Search for the cell housing the specified text and yield its [x, y] center coordinate. 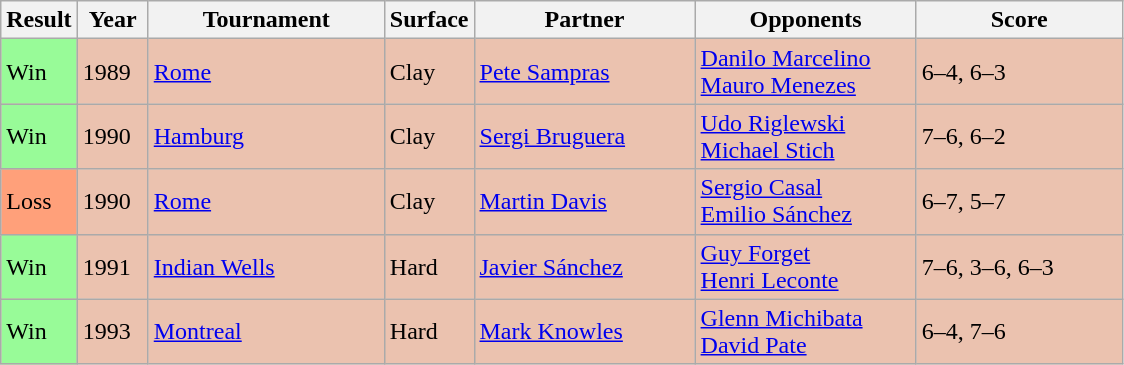
Danilo Marcelino Mauro Menezes [806, 72]
Opponents [806, 20]
1991 [112, 266]
Surface [429, 20]
7–6, 6–2 [1019, 136]
Tournament [266, 20]
Montreal [266, 332]
7–6, 3–6, 6–3 [1019, 266]
6–4, 6–3 [1019, 72]
Martin Davis [584, 202]
Javier Sánchez [584, 266]
6–7, 5–7 [1019, 202]
Indian Wells [266, 266]
Mark Knowles [584, 332]
Udo Riglewski Michael Stich [806, 136]
Partner [584, 20]
Hamburg [266, 136]
Loss [39, 202]
Score [1019, 20]
1993 [112, 332]
Pete Sampras [584, 72]
Sergio Casal Emilio Sánchez [806, 202]
Result [39, 20]
Year [112, 20]
Glenn Michibata David Pate [806, 332]
Sergi Bruguera [584, 136]
6–4, 7–6 [1019, 332]
1989 [112, 72]
Guy Forget Henri Leconte [806, 266]
